Extract the [X, Y] coordinate from the center of the cell holding the provided text.  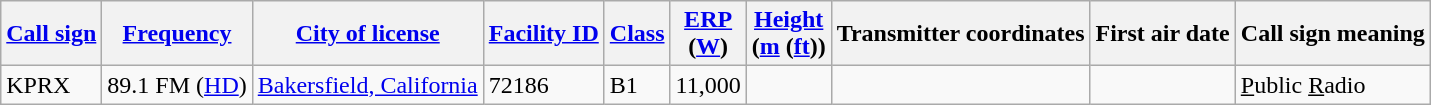
72186 [544, 85]
89.1 FM (HD) [177, 85]
Facility ID [544, 34]
Class [637, 34]
ERP(W) [708, 34]
Call sign meaning [1332, 34]
11,000 [708, 85]
Height(m (ft)) [788, 34]
Bakersfield, California [368, 85]
Frequency [177, 34]
Public Radio [1332, 85]
City of license [368, 34]
First air date [1162, 34]
KPRX [52, 85]
Transmitter coordinates [960, 34]
B1 [637, 85]
Call sign [52, 34]
